Search for the cell housing the specified text and yield its (x, y) center coordinate. 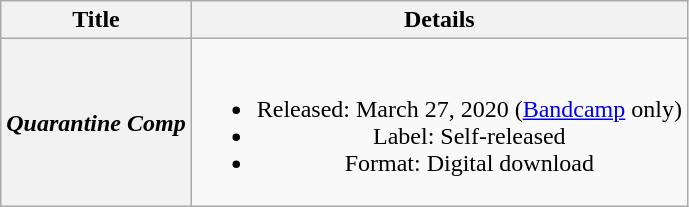
Title (96, 20)
Released: March 27, 2020 (Bandcamp only)Label: Self-releasedFormat: Digital download (439, 122)
Details (439, 20)
Quarantine Comp (96, 122)
